Extract the (x, y) coordinate from the center of the cell holding the provided text.  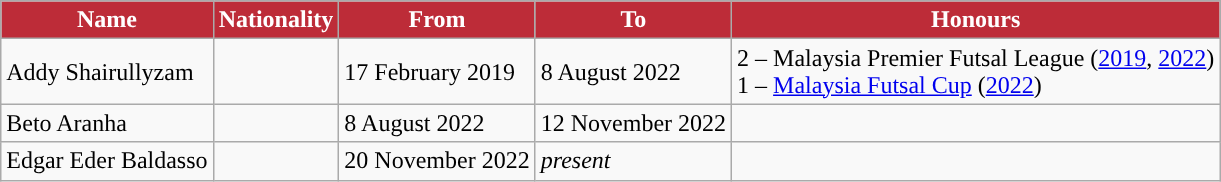
Name (107, 20)
From (437, 20)
17 February 2019 (437, 72)
Honours (976, 20)
2 – Malaysia Premier Futsal League (2019, 2022)1 – Malaysia Futsal Cup (2022) (976, 72)
present (633, 161)
Addy Shairullyzam (107, 72)
20 November 2022 (437, 161)
12 November 2022 (633, 123)
Beto Aranha (107, 123)
To (633, 20)
Edgar Eder Baldasso (107, 161)
Nationality (276, 20)
